Determine the (x, y) coordinate at the center of the cell enclosing the given text.  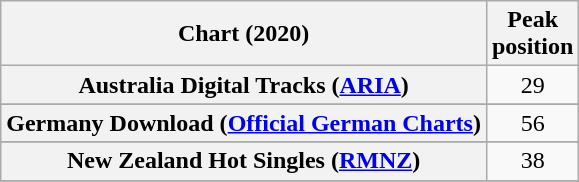
Australia Digital Tracks (ARIA) (244, 85)
Chart (2020) (244, 34)
Peak position (532, 34)
29 (532, 85)
56 (532, 123)
38 (532, 161)
New Zealand Hot Singles (RMNZ) (244, 161)
Germany Download (Official German Charts) (244, 123)
